Capture the cell that displays the provided text and extract its (x, y) central coordinate. 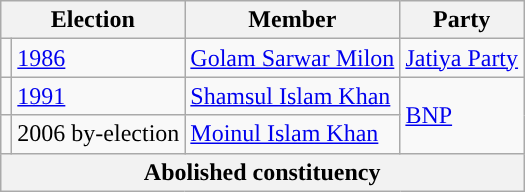
1986 (98, 58)
Abolished constituency (262, 172)
Shamsul Islam Khan (292, 96)
1991 (98, 96)
Election (93, 20)
Party (462, 20)
2006 by-election (98, 134)
Golam Sarwar Milon (292, 58)
Member (292, 20)
Jatiya Party (462, 58)
Moinul Islam Khan (292, 134)
BNP (462, 115)
